Provide the [x, y] coordinate of the cell's center where the given text is located.  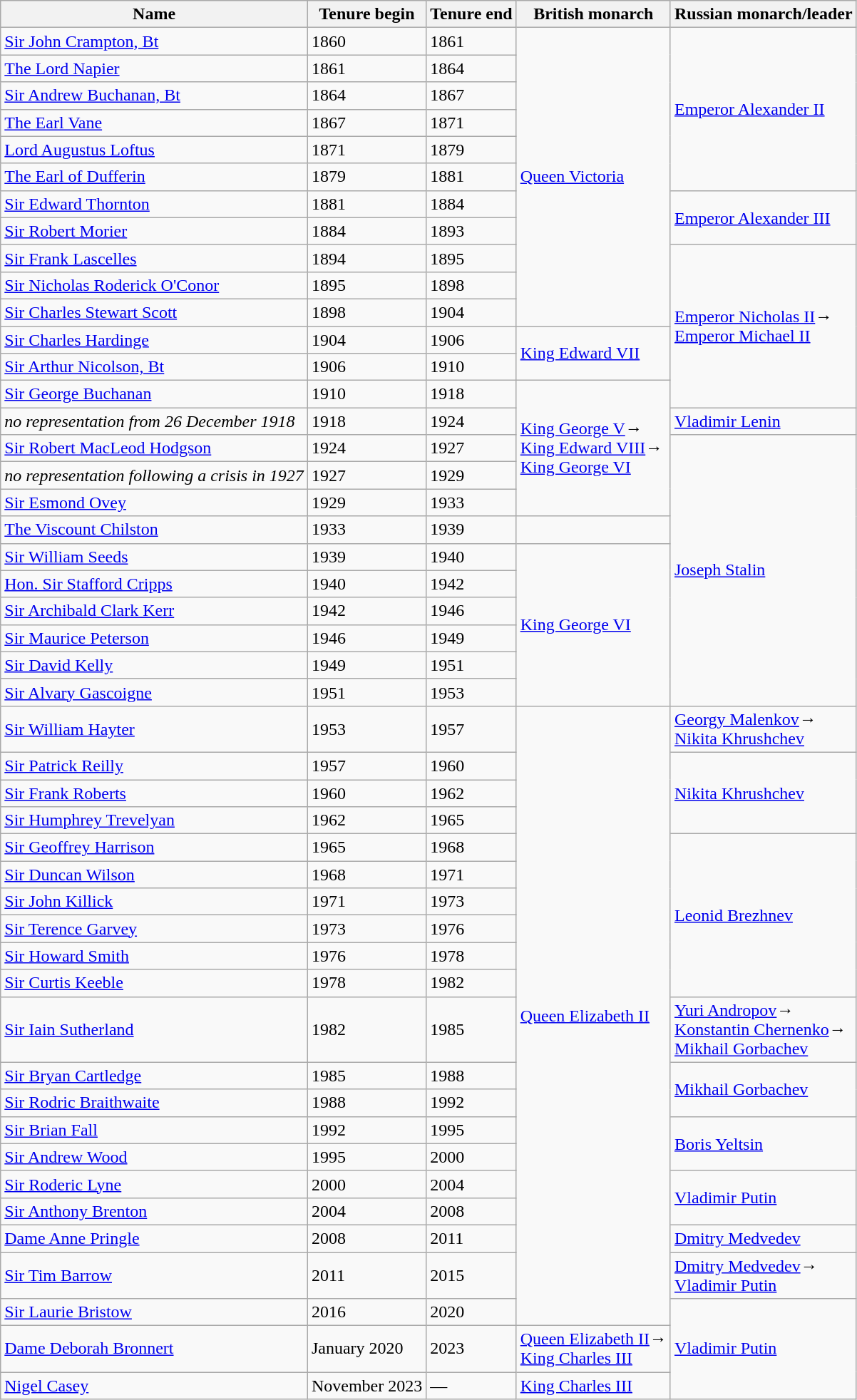
no representation following a crisis in 1927 [154, 475]
Dame Deborah Bronnert [154, 1349]
The Lord Napier [154, 68]
Queen Elizabeth II [593, 1015]
Sir Andrew Buchanan, Bt [154, 96]
Hon. Sir Stafford Cripps [154, 584]
Sir Humphrey Trevelyan [154, 820]
Mikhail Gorbachev [763, 1089]
Sir Terence Garvey [154, 929]
Sir Rodric Braithwaite [154, 1103]
— [471, 1386]
The Earl of Dufferin [154, 177]
Sir Edward Thornton [154, 204]
Sir Maurice Peterson [154, 638]
no representation from 26 December 1918 [154, 421]
2020 [471, 1312]
Sir Frank Roberts [154, 793]
Tenure begin [366, 14]
Joseph Stalin [763, 570]
Sir William Seeds [154, 557]
Sir Alvary Gascoigne [154, 692]
King Charles III [593, 1386]
Yuri Andropov→Konstantin Chernenko→Mikhail Gorbachev [763, 1029]
Queen Elizabeth II→King Charles III [593, 1349]
Sir Duncan Wilson [154, 875]
Sir Laurie Bristow [154, 1312]
Sir John Killick [154, 902]
Sir Tim Barrow [154, 1275]
Emperor Alexander II [763, 109]
1893 [471, 231]
Emperor Alexander III [763, 217]
Tenure end [471, 14]
Sir Robert MacLeod Hodgson [154, 448]
Sir William Hayter [154, 729]
The Viscount Chilston [154, 530]
Nikita Khrushchev [763, 793]
Sir Iain Sutherland [154, 1029]
Sir Charles Stewart Scott [154, 312]
King George VI [593, 624]
Sir Andrew Wood [154, 1157]
Sir Howard Smith [154, 956]
Sir Charles Hardinge [154, 340]
Sir George Buchanan [154, 394]
Sir David Kelly [154, 665]
British monarch [593, 14]
1894 [366, 258]
King Edward VII [593, 354]
2015 [471, 1275]
Dmitry Medvedev→Vladimir Putin [763, 1275]
Lord Augustus Loftus [154, 150]
2023 [471, 1349]
Sir Robert Morier [154, 231]
Sir Arthur Nicolson, Bt [154, 367]
Nigel Casey [154, 1386]
Sir Nicholas Roderick O'Conor [154, 285]
Boris Yeltsin [763, 1143]
November 2023 [366, 1386]
Sir Brian Fall [154, 1130]
Dmitry Medvedev [763, 1238]
Sir Anthony Brenton [154, 1211]
Sir Bryan Cartledge [154, 1076]
Georgy Malenkov→Nikita Khrushchev [763, 729]
Sir Esmond Ovey [154, 503]
Vladimir Lenin [763, 421]
2016 [366, 1312]
Queen Victoria [593, 177]
1860 [366, 41]
January 2020 [366, 1349]
Russian monarch/leader [763, 14]
Emperor Nicholas II→Emperor Michael II [763, 326]
Sir Roderic Lyne [154, 1184]
Sir John Crampton, Bt [154, 41]
Leonid Brezhnev [763, 915]
Sir Curtis Keeble [154, 983]
Sir Frank Lascelles [154, 258]
The Earl Vane [154, 123]
Sir Geoffrey Harrison [154, 848]
Sir Archibald Clark Kerr [154, 611]
King George V→King Edward VIII→King George VI [593, 448]
Sir Patrick Reilly [154, 766]
Name [154, 14]
Dame Anne Pringle [154, 1238]
